Extract the (X, Y) coordinate from the center of the cell holding the provided text.  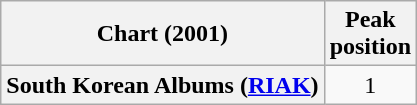
1 (370, 85)
Peakposition (370, 34)
South Korean Albums (RIAK) (162, 85)
Chart (2001) (162, 34)
